Capture the cell that displays the provided text and extract its (x, y) central coordinate. 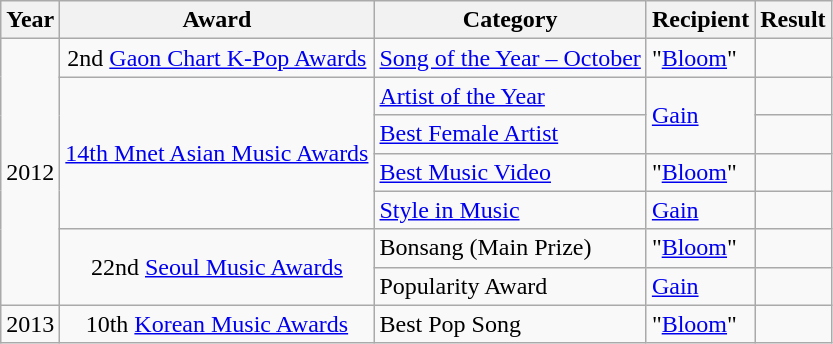
Best Music Video (510, 172)
Style in Music (510, 210)
Award (217, 20)
Best Pop Song (510, 324)
2013 (30, 324)
Result (793, 20)
Year (30, 20)
14th Mnet Asian Music Awards (217, 153)
Recipient (700, 20)
Category (510, 20)
Popularity Award (510, 286)
Artist of the Year (510, 96)
Best Female Artist (510, 134)
Bonsang (Main Prize) (510, 248)
2012 (30, 172)
2nd Gaon Chart K-Pop Awards (217, 58)
22nd Seoul Music Awards (217, 267)
Song of the Year – October (510, 58)
10th Korean Music Awards (217, 324)
